Detect which cell encompasses the target text, then output its (X, Y) center coordinate. 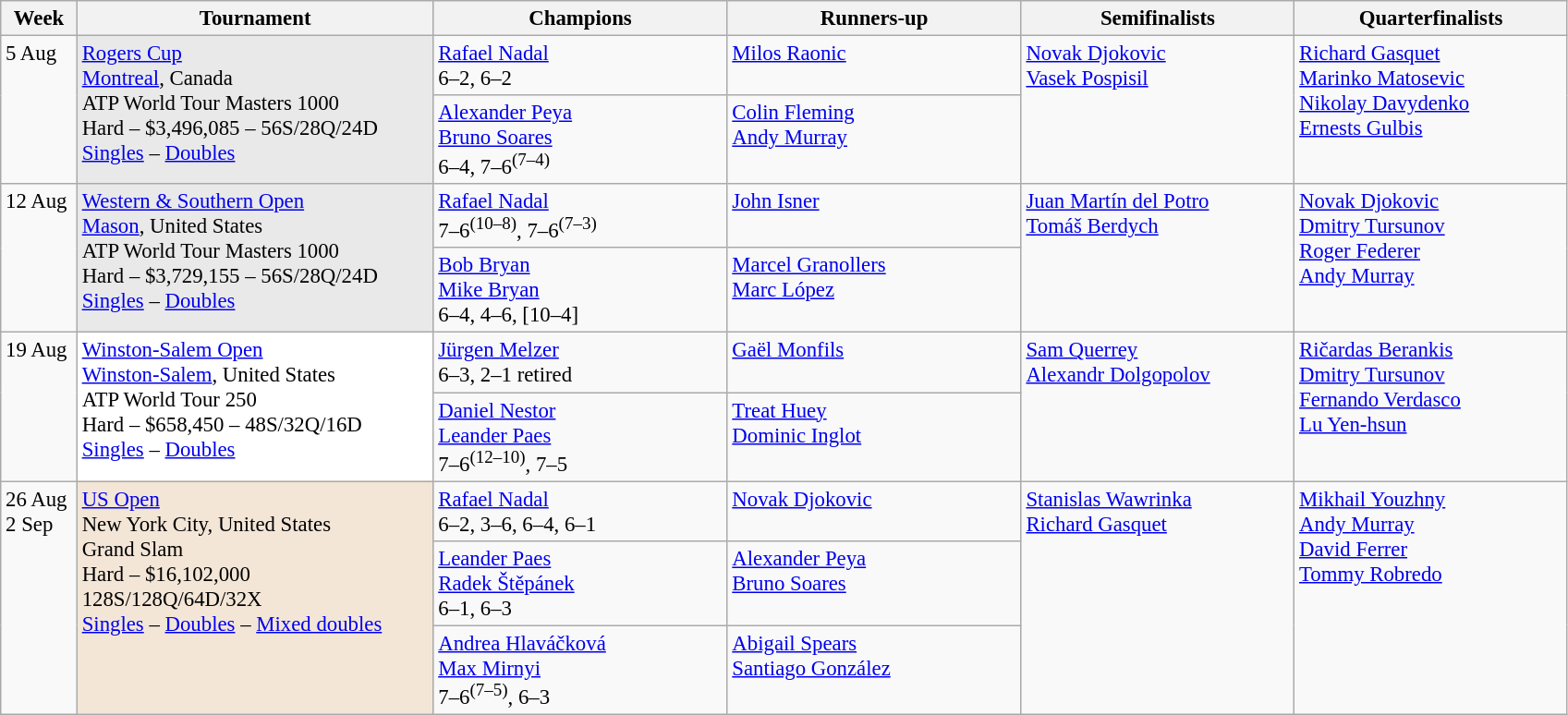
Leander Paes Radek Štěpánek6–1, 6–3 (580, 583)
Bob Bryan Mike Bryan6–4, 4–6, [10–4] (580, 290)
Rafael Nadal 6–2, 6–2 (580, 67)
Novak Djokovic Vasek Pospisil (1158, 111)
Richard Gasquet Marinko Matosevic Nikolay Davydenko Ernests Gulbis (1431, 111)
Western & Southern Open Mason, United StatesATP World Tour Masters 1000Hard – $3,729,155 – 56S/28Q/24DSingles – Doubles (255, 259)
John Isner (874, 216)
Winston-Salem Open Winston-Salem, United States ATP World Tour 250Hard – $658,450 – 48S/32Q/16DSingles – Doubles (255, 406)
Runners-up (874, 18)
US Open New York City, United StatesGrand SlamHard – $16,102,000128S/128Q/64D/32XSingles – Doubles – Mixed doubles (255, 598)
Marcel Granollers Marc López (874, 290)
Champions (580, 18)
Abigail Spears Santiago González (874, 670)
Week (39, 18)
Novak Djokovic Dmitry Tursunov Roger Federer Andy Murray (1431, 259)
Ričardas Berankis Dmitry Tursunov Fernando Verdasco Lu Yen-hsun (1431, 406)
Treat Huey Dominic Inglot (874, 437)
Rafael Nadal 6–2, 3–6, 6–4, 6–1 (580, 512)
5 Aug (39, 111)
Alexander Peya Bruno Soares (874, 583)
19 Aug (39, 406)
Gaël Monfils (874, 362)
Sam Querrey Alexandr Dolgopolov (1158, 406)
Rafael Nadal 7–6(10–8), 7–6(7–3) (580, 216)
Rogers Cup Montreal, CanadaATP World Tour Masters 1000Hard – $3,496,085 – 56S/28Q/24DSingles – Doubles (255, 111)
12 Aug (39, 259)
Mikhail Youzhny Andy Murray David Ferrer Tommy Robredo (1431, 598)
Juan Martín del Potro Tomáš Berdych (1158, 259)
Stanislas Wawrinka Richard Gasquet (1158, 598)
Semifinalists (1158, 18)
Andrea Hlaváčková Max Mirnyi7–6(7–5), 6–3 (580, 670)
26 Aug2 Sep (39, 598)
Quarterfinalists (1431, 18)
Daniel Nestor Leander Paes7–6(12–10), 7–5 (580, 437)
Colin Fleming Andy Murray (874, 139)
Milos Raonic (874, 67)
Tournament (255, 18)
Jürgen Melzer 6–3, 2–1 retired (580, 362)
Alexander Peya Bruno Soares6–4, 7–6(7–4) (580, 139)
Novak Djokovic (874, 512)
